Capture the cell that displays the provided text and extract its [x, y] central coordinate. 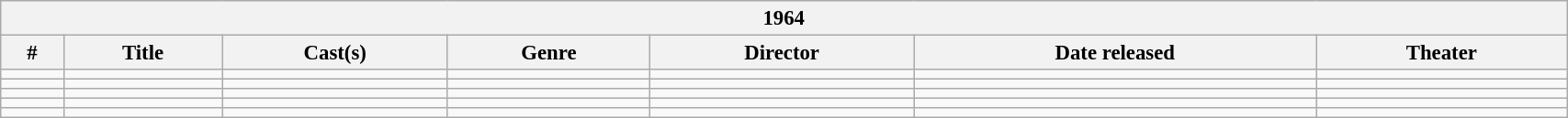
# [32, 53]
Date released [1115, 53]
Title [143, 53]
Genre [548, 53]
Theater [1442, 53]
Cast(s) [334, 53]
1964 [784, 18]
Director [783, 53]
